Return [x, y] of the center of cell containing provided text 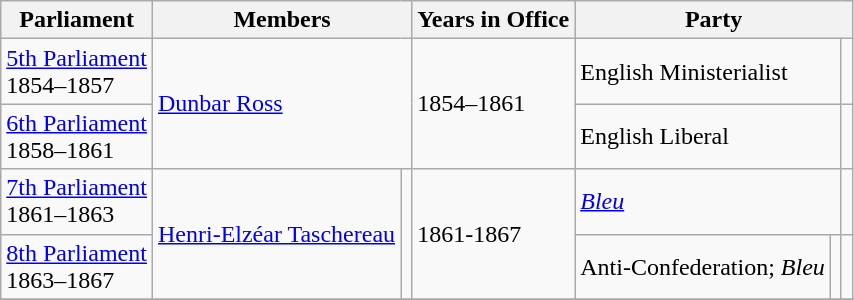
Members [282, 20]
Dunbar Ross [282, 104]
Parliament [77, 20]
1854–1861 [494, 104]
1861-1867 [494, 234]
Anti-Confederation; Bleu [703, 266]
6th Parliament 1858–1861 [77, 136]
7th Parliament 1861–1863 [77, 202]
Henri-Elzéar Taschereau [276, 234]
Years in Office [494, 20]
English Ministerialist [708, 72]
8th Parliament 1863–1867 [77, 266]
5th Parliament 1854–1857 [77, 72]
Party [714, 20]
English Liberal [708, 136]
Bleu [708, 202]
